For the text-containing cell, return its midpoint in (x, y) coordinate format. 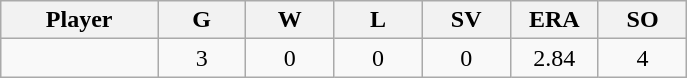
2.84 (554, 58)
L (378, 20)
ERA (554, 20)
Player (80, 20)
SV (466, 20)
3 (202, 58)
W (290, 20)
4 (642, 58)
G (202, 20)
SO (642, 20)
